For the text-containing cell, return its midpoint in [x, y] coordinate format. 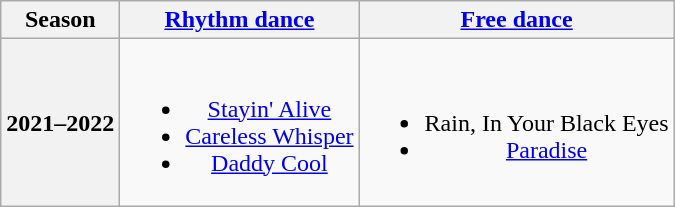
Rhythm dance [240, 20]
Free dance [516, 20]
Stayin' Alive Careless Whisper Daddy Cool [240, 122]
Rain, In Your Black Eyes Paradise [516, 122]
Season [60, 20]
2021–2022 [60, 122]
